Locate the cell with the specified text and output its [x, y] center coordinate. 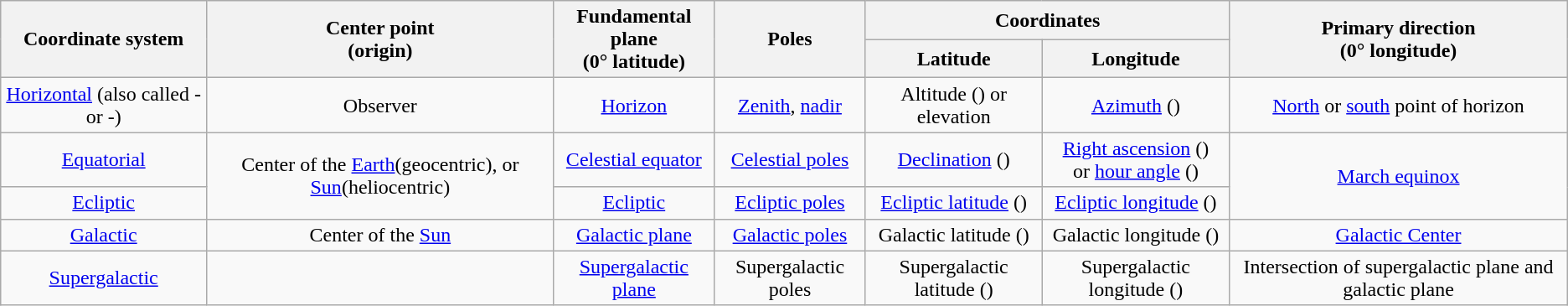
Center of the Earth(geocentric), or Sun(heliocentric) [380, 176]
Galactic longitude () [1136, 235]
Right ascension ()or hour angle () [1136, 159]
Coordinate system [104, 39]
Galactic poles [791, 235]
Center point(origin) [380, 39]
Equatorial [104, 159]
North or south point of horizon [1399, 106]
Altitude () or elevation [953, 106]
Coordinates [1047, 20]
Primary direction(0° longitude) [1399, 39]
Galactic plane [634, 235]
Supergalactic poles [791, 278]
Horizon [634, 106]
Ecliptic poles [791, 203]
Declination () [953, 159]
Ecliptic latitude () [953, 203]
Celestial equator [634, 159]
Fundamental plane(0° latitude) [634, 39]
Poles [791, 39]
Azimuth () [1136, 106]
Zenith, nadir [791, 106]
Latitude [953, 59]
Supergalactic latitude () [953, 278]
Longitude [1136, 59]
Supergalactic longitude () [1136, 278]
Galactic latitude () [953, 235]
Intersection of supergalactic plane and galactic plane [1399, 278]
Galactic Center [1399, 235]
Horizontal (also called - or -) [104, 106]
Supergalactic [104, 278]
Celestial poles [791, 159]
Observer [380, 106]
Galactic [104, 235]
Supergalactic plane [634, 278]
Center of the Sun [380, 235]
Ecliptic longitude () [1136, 203]
March equinox [1399, 176]
